Return the (X, Y) coordinate for the center point of the cell that contains the specified text.  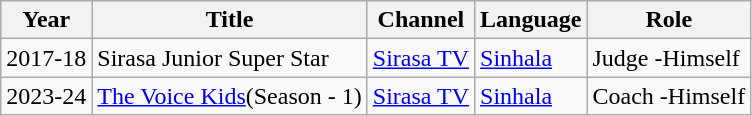
Title (230, 20)
Role (669, 20)
2017-18 (46, 58)
Language (531, 20)
Judge -Himself (669, 58)
Channel (420, 20)
Coach -Himself (669, 96)
The Voice Kids(Season - 1) (230, 96)
2023-24 (46, 96)
Sirasa Junior Super Star (230, 58)
Year (46, 20)
